Detect which cell encompasses the target text, then output its [x, y] center coordinate. 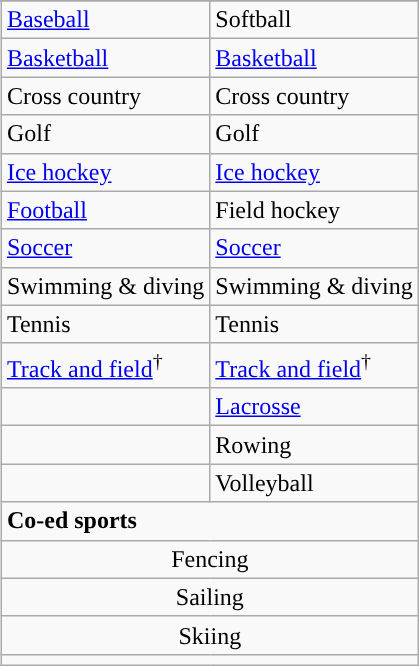
Sailing [210, 597]
Lacrosse [314, 407]
Skiing [210, 635]
Rowing [314, 445]
Co-ed sports [210, 521]
Field hockey [314, 210]
Fencing [210, 559]
Football [105, 210]
Baseball [105, 20]
Volleyball [314, 483]
Softball [314, 20]
